Detect which cell encompasses the target text, then output its (X, Y) center coordinate. 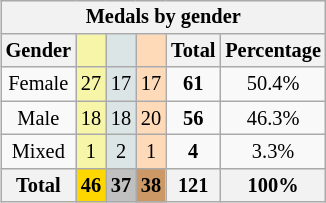
3.3% (273, 152)
46 (91, 185)
27 (91, 84)
50.4% (273, 84)
4 (193, 152)
37 (121, 185)
56 (193, 118)
2 (121, 152)
Mixed (38, 152)
Male (38, 118)
46.3% (273, 118)
100% (273, 185)
121 (193, 185)
38 (151, 185)
Medals by gender (164, 17)
Female (38, 84)
61 (193, 84)
20 (151, 118)
Gender (38, 51)
Percentage (273, 51)
